Find where the given text appears and provide that cell's center as (x, y) coordinate. 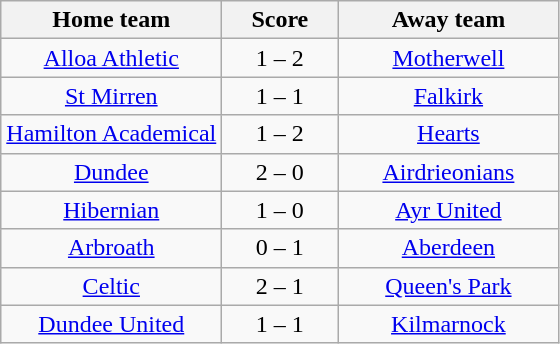
Airdrieonians (448, 172)
Away team (448, 20)
Dundee United (112, 324)
Kilmarnock (448, 324)
Arbroath (112, 248)
Home team (112, 20)
1 – 0 (280, 210)
0 – 1 (280, 248)
Hearts (448, 134)
Hibernian (112, 210)
2 – 1 (280, 286)
Falkirk (448, 96)
Aberdeen (448, 248)
Motherwell (448, 58)
St Mirren (112, 96)
Ayr United (448, 210)
Alloa Athletic (112, 58)
Dundee (112, 172)
Queen's Park (448, 286)
Celtic (112, 286)
Score (280, 20)
2 – 0 (280, 172)
Hamilton Academical (112, 134)
